Extract the [x, y] coordinate from the center of the cell holding the provided text.  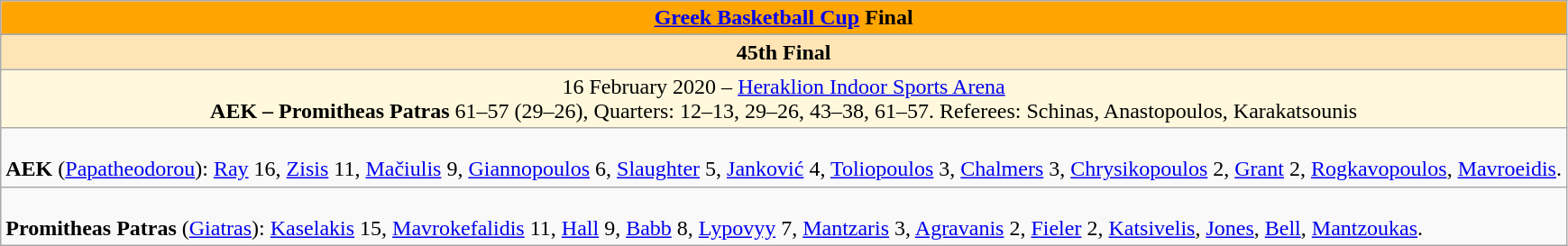
45th Final [784, 52]
Greek Basketball Cup Final [784, 18]
